From the cell containing the given text, extract its center point as (x, y) coordinate. 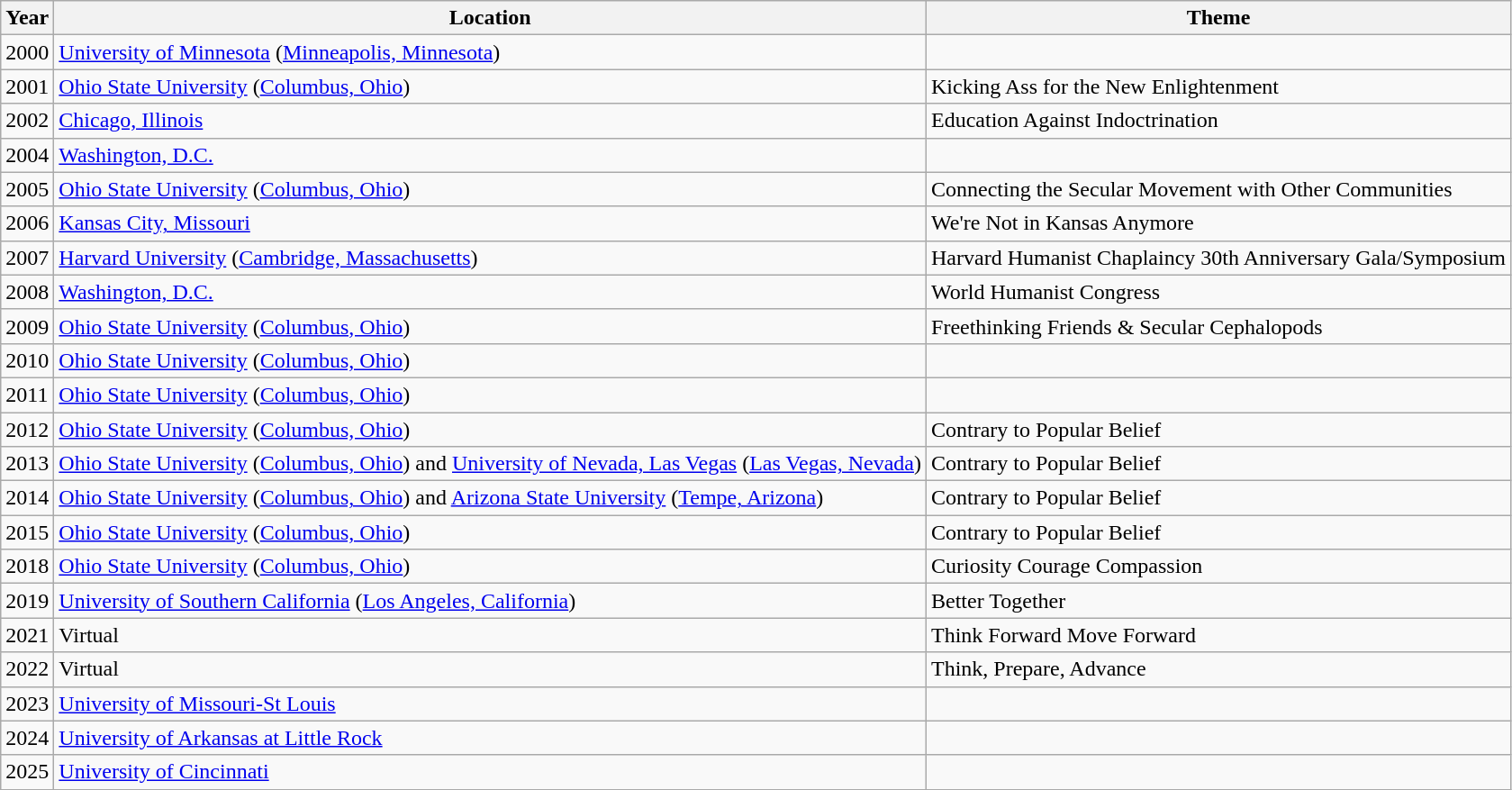
2012 (27, 430)
World Humanist Congress (1219, 292)
University of Cincinnati (490, 772)
2005 (27, 189)
Connecting the Secular Movement with Other Communities (1219, 189)
2008 (27, 292)
Kansas City, Missouri (490, 223)
Harvard University (Cambridge, Massachusetts) (490, 258)
2004 (27, 155)
Kicking Ass for the New Enlightenment (1219, 86)
2009 (27, 326)
Think Forward Move Forward (1219, 635)
2006 (27, 223)
2019 (27, 601)
Better Together (1219, 601)
University of Southern California (Los Angeles, California) (490, 601)
2018 (27, 567)
University of Arkansas at Little Rock (490, 738)
2010 (27, 360)
2013 (27, 464)
University of Minnesota (Minneapolis, Minnesota) (490, 52)
Think, Prepare, Advance (1219, 669)
2002 (27, 121)
Theme (1219, 18)
Location (490, 18)
2000 (27, 52)
2025 (27, 772)
Chicago, Illinois (490, 121)
2007 (27, 258)
Curiosity Courage Compassion (1219, 567)
Harvard Humanist Chaplaincy 30th Anniversary Gala/Symposium (1219, 258)
2014 (27, 498)
2015 (27, 532)
Ohio State University (Columbus, Ohio) and University of Nevada, Las Vegas (Las Vegas, Nevada) (490, 464)
2024 (27, 738)
Year (27, 18)
2011 (27, 395)
2022 (27, 669)
Freethinking Friends & Secular Cephalopods (1219, 326)
Education Against Indoctrination (1219, 121)
We're Not in Kansas Anymore (1219, 223)
University of Missouri-St Louis (490, 704)
2021 (27, 635)
Ohio State University (Columbus, Ohio) and Arizona State University (Tempe, Arizona) (490, 498)
2001 (27, 86)
2023 (27, 704)
